Scan for the cell matching the given text and deliver its (X, Y) coordinate at center. 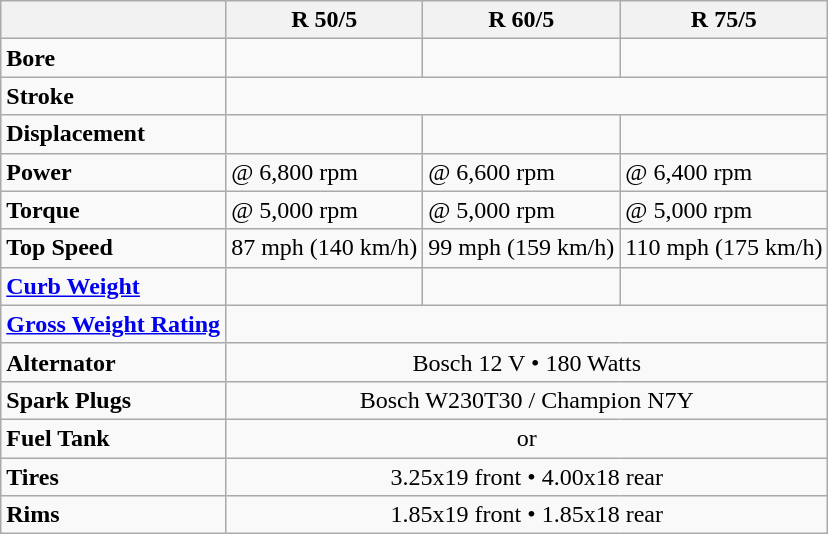
Alternator (114, 362)
110 mph (175 km/h) (724, 248)
@ 6,600 rpm (522, 172)
Stroke (114, 96)
or (527, 438)
Displacement (114, 134)
R 75/5 (724, 20)
Bosch W230T30 / Champion N7Y (527, 400)
@ 6,800 rpm (324, 172)
99 mph (159 km/h) (522, 248)
R 50/5 (324, 20)
Top Speed (114, 248)
Bosch 12 V • 180 Watts (527, 362)
1.85x19 front • 1.85x18 rear (527, 515)
87 mph (140 km/h) (324, 248)
@ 6,400 rpm (724, 172)
Bore (114, 58)
Tires (114, 477)
3.25x19 front • 4.00x18 rear (527, 477)
Power (114, 172)
R 60/5 (522, 20)
Torque (114, 210)
Spark Plugs (114, 400)
Gross Weight Rating (114, 324)
Fuel Tank (114, 438)
Curb Weight (114, 286)
Rims (114, 515)
